Scan for the cell matching the given text and deliver its [x, y] coordinate at center. 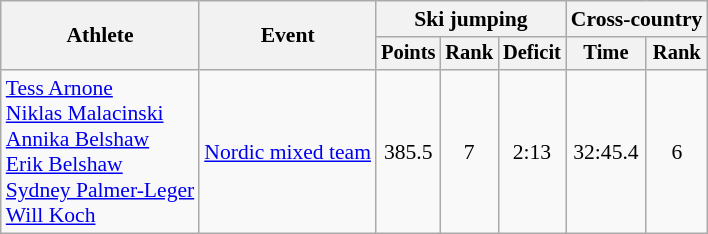
6 [676, 152]
32:45.4 [606, 152]
Points [408, 54]
Athlete [100, 36]
Nordic mixed team [288, 152]
Event [288, 36]
Ski jumping [471, 19]
Time [606, 54]
2:13 [532, 152]
Cross-country [637, 19]
7 [469, 152]
Tess ArnoneNiklas MalacinskiAnnika BelshawErik BelshawSydney Palmer-LegerWill Koch [100, 152]
Deficit [532, 54]
385.5 [408, 152]
